Identify which cell holds the provided text, then report its (x, y) central coordinate. 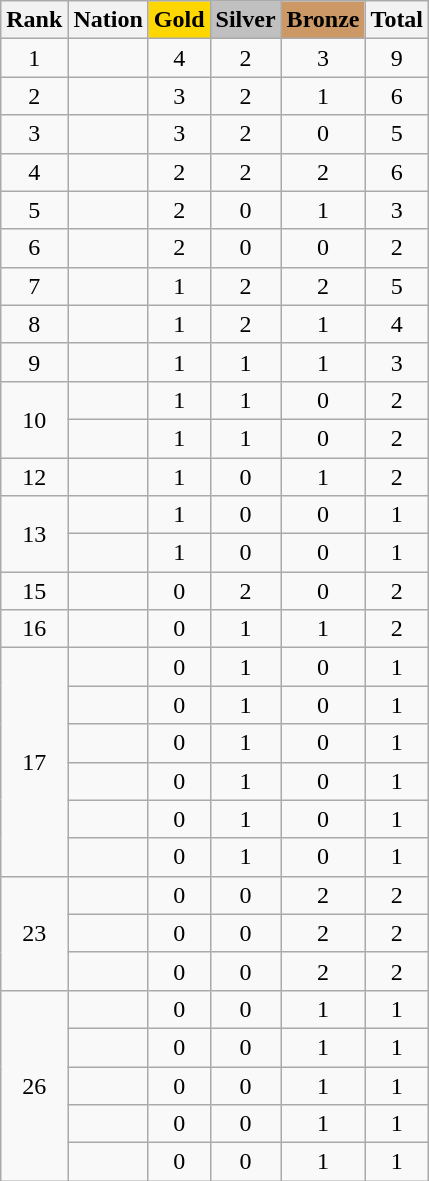
17 (34, 762)
Bronze (323, 20)
26 (34, 1085)
8 (34, 324)
16 (34, 629)
12 (34, 477)
13 (34, 534)
Silver (246, 20)
Rank (34, 20)
15 (34, 591)
10 (34, 419)
Nation (108, 20)
7 (34, 286)
23 (34, 933)
Total (397, 20)
Gold (179, 20)
